Find where the given text appears and provide that cell's center as (X, Y) coordinate. 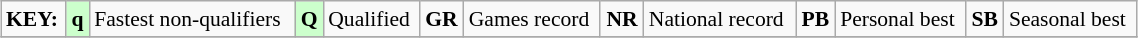
Personal best (900, 19)
Games record (532, 19)
Q (309, 19)
q (78, 19)
GR (442, 19)
Qualified (371, 19)
PB (816, 19)
Seasonal best (1070, 19)
NR (622, 19)
Fastest non-qualifiers (192, 19)
KEY: (34, 19)
SB (985, 19)
National record (720, 19)
